Return (X, Y) of the center of cell containing provided text 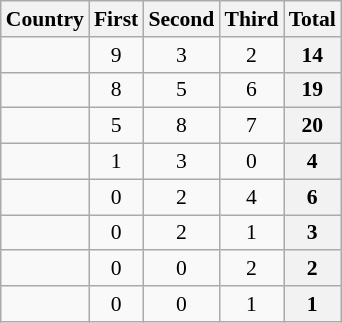
First (116, 19)
14 (312, 55)
19 (312, 90)
7 (251, 126)
Total (312, 19)
Country (45, 19)
Third (251, 19)
Second (181, 19)
20 (312, 126)
9 (116, 55)
